Return [X, Y] of the center of cell containing provided text 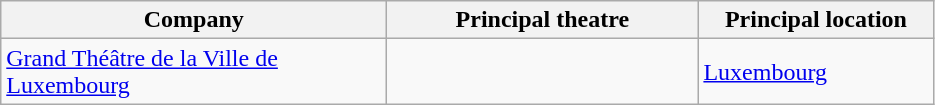
Grand Théâtre de la Ville de Luxembourg [194, 72]
Principal location [816, 20]
Company [194, 20]
Luxembourg [816, 72]
Principal theatre [542, 20]
